Search for the cell housing the specified text and yield its (X, Y) center coordinate. 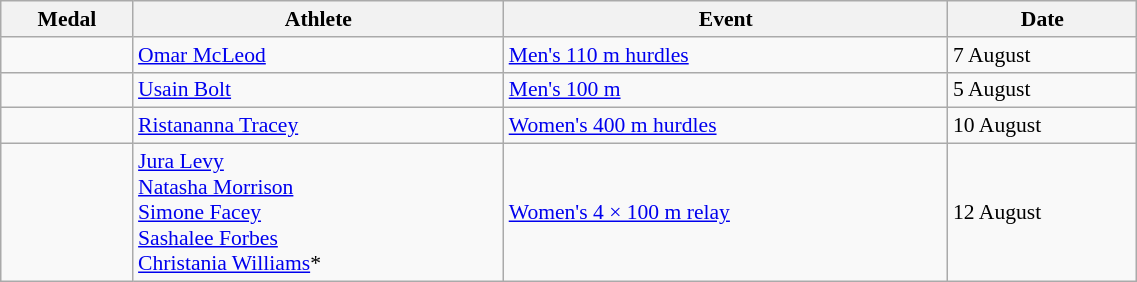
Event (726, 19)
Men's 110 m hurdles (726, 55)
Date (1042, 19)
Medal (67, 19)
5 August (1042, 90)
Women's 400 m hurdles (726, 126)
Men's 100 m (726, 90)
10 August (1042, 126)
Athlete (318, 19)
Omar McLeod (318, 55)
7 August (1042, 55)
Usain Bolt (318, 90)
Ristananna Tracey (318, 126)
Women's 4 × 100 m relay (726, 213)
12 August (1042, 213)
Jura LevyNatasha MorrisonSimone FaceySashalee ForbesChristania Williams* (318, 213)
